Search for the cell housing the specified text and yield its (x, y) center coordinate. 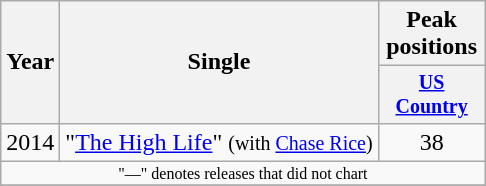
Single (219, 62)
38 (432, 142)
Year (30, 62)
Peak positions (432, 34)
"—" denotes releases that did not chart (243, 173)
2014 (30, 142)
US Country (432, 94)
"The High Life" (with Chase Rice) (219, 142)
